Scan for the cell matching the given text and deliver its (X, Y) coordinate at center. 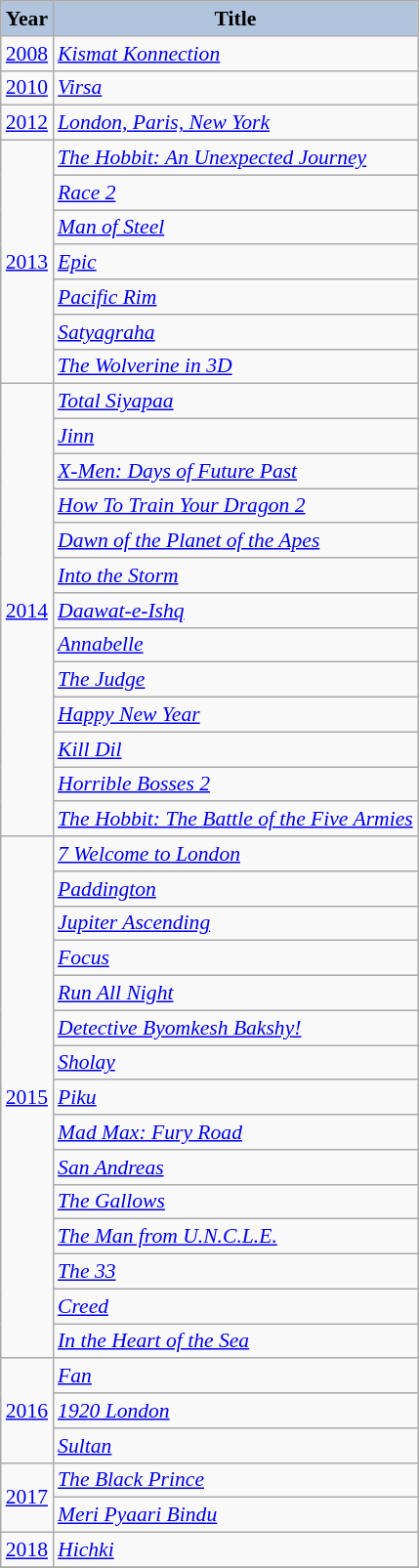
Into the Storm (235, 575)
Meri Pyaari Bindu (235, 1515)
The Hobbit: The Battle of the Five Armies (235, 820)
Horrible Bosses 2 (235, 784)
Daawat-e-Ishq (235, 611)
Sultan (235, 1446)
The Man from U.N.C.L.E. (235, 1237)
Dawn of the Planet of the Apes (235, 541)
Mad Max: Fury Road (235, 1132)
2015 (27, 1097)
Year (27, 19)
The Wolverine in 3D (235, 366)
How To Train Your Dragon 2 (235, 506)
London, Paris, New York (235, 123)
The Hobbit: An Unexpected Journey (235, 158)
The Gallows (235, 1202)
Piku (235, 1098)
The Black Prince (235, 1480)
2013 (27, 262)
Title (235, 19)
Jinn (235, 437)
Kill Dil (235, 749)
2008 (27, 54)
2018 (27, 1550)
2012 (27, 123)
Annabelle (235, 645)
Run All Night (235, 994)
Virsa (235, 88)
Sholay (235, 1063)
Race 2 (235, 192)
San Andreas (235, 1167)
Creed (235, 1306)
X-Men: Days of Future Past (235, 471)
In the Heart of the Sea (235, 1341)
Man of Steel (235, 228)
Jupiter Ascending (235, 923)
1920 London (235, 1411)
Pacific Rim (235, 297)
Kismat Konnection (235, 54)
The Judge (235, 680)
The 33 (235, 1272)
Happy New Year (235, 715)
2017 (27, 1497)
Focus (235, 958)
Detective Byomkesh Bakshy! (235, 1028)
2014 (27, 610)
Epic (235, 263)
Paddington (235, 889)
Hichki (235, 1550)
Satyagraha (235, 332)
Fan (235, 1377)
7 Welcome to London (235, 854)
Total Siyapaa (235, 402)
2016 (27, 1411)
2010 (27, 88)
